Return the [x, y] coordinate for the center point of the cell that contains the specified text.  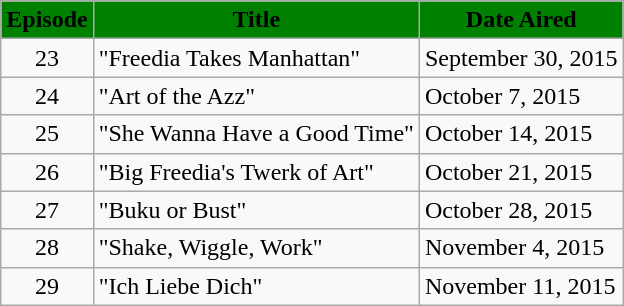
27 [47, 210]
"Ich Liebe Dich" [256, 286]
October 7, 2015 [521, 96]
"Shake, Wiggle, Work" [256, 248]
"Big Freedia's Twerk of Art" [256, 172]
28 [47, 248]
November 11, 2015 [521, 286]
"Buku or Bust" [256, 210]
October 14, 2015 [521, 134]
"Freedia Takes Manhattan" [256, 58]
23 [47, 58]
25 [47, 134]
September 30, 2015 [521, 58]
Episode [47, 20]
"Art of the Azz" [256, 96]
29 [47, 286]
October 21, 2015 [521, 172]
Date Aired [521, 20]
24 [47, 96]
October 28, 2015 [521, 210]
26 [47, 172]
"She Wanna Have a Good Time" [256, 134]
Title [256, 20]
November 4, 2015 [521, 248]
